Return (X, Y) of the center of cell containing provided text 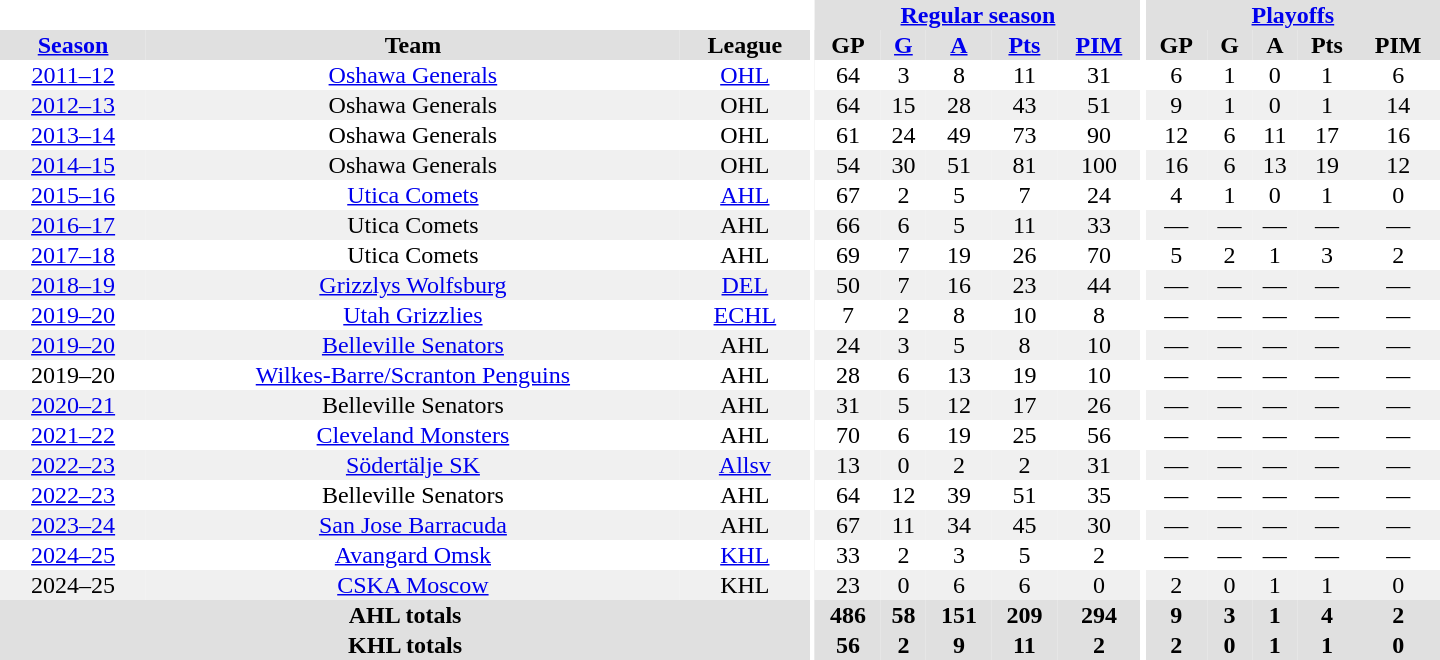
209 (1025, 615)
2013–14 (73, 135)
Playoffs (1293, 15)
61 (848, 135)
43 (1025, 105)
Grizzlys Wolfsburg (412, 285)
294 (1098, 615)
ECHL (746, 315)
58 (904, 615)
2023–24 (73, 525)
69 (848, 255)
486 (848, 615)
15 (904, 105)
Team (412, 45)
Södertälje SK (412, 465)
2017–18 (73, 255)
AHL totals (405, 615)
49 (959, 135)
Season (73, 45)
90 (1098, 135)
50 (848, 285)
34 (959, 525)
151 (959, 615)
73 (1025, 135)
Utah Grizzlies (412, 315)
2016–17 (73, 225)
DEL (746, 285)
2014–15 (73, 165)
Wilkes-Barre/Scranton Penguins (412, 375)
2011–12 (73, 75)
Avangard Omsk (412, 555)
35 (1098, 495)
44 (1098, 285)
Allsv (746, 465)
League (746, 45)
Regular season (978, 15)
54 (848, 165)
81 (1025, 165)
66 (848, 225)
14 (1398, 105)
San Jose Barracuda (412, 525)
CSKA Moscow (412, 585)
100 (1098, 165)
2020–21 (73, 405)
2015–16 (73, 195)
25 (1025, 435)
45 (1025, 525)
Cleveland Monsters (412, 435)
2018–19 (73, 285)
2012–13 (73, 105)
2021–22 (73, 435)
KHL totals (405, 645)
39 (959, 495)
